Extract the [X, Y] coordinate from the center of the cell holding the provided text.  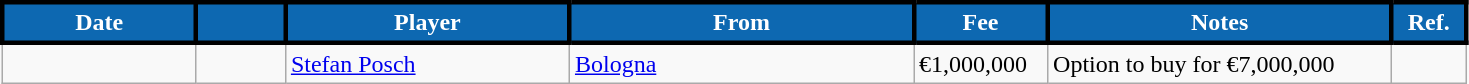
Player [427, 22]
Bologna [741, 63]
From [741, 22]
€1,000,000 [981, 63]
Option to buy for €7,000,000 [1220, 63]
Stefan Posch [427, 63]
Date [99, 22]
Notes [1220, 22]
Fee [981, 22]
Ref. [1429, 22]
